For the text-containing cell, return its midpoint in [X, Y] coordinate format. 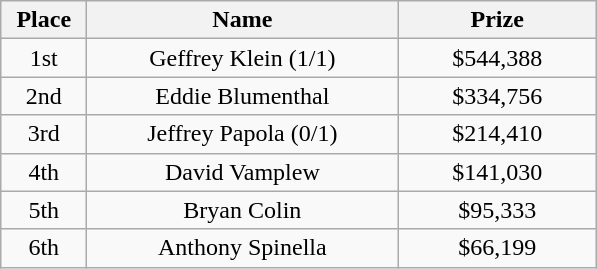
$141,030 [498, 172]
Jeffrey Papola (0/1) [242, 134]
6th [44, 248]
4th [44, 172]
1st [44, 58]
5th [44, 210]
Eddie Blumenthal [242, 96]
$544,388 [498, 58]
Name [242, 20]
Prize [498, 20]
$66,199 [498, 248]
2nd [44, 96]
$214,410 [498, 134]
David Vamplew [242, 172]
$334,756 [498, 96]
$95,333 [498, 210]
Anthony Spinella [242, 248]
Geffrey Klein (1/1) [242, 58]
3rd [44, 134]
Bryan Colin [242, 210]
Place [44, 20]
